Detect which cell encompasses the target text, then output its (x, y) center coordinate. 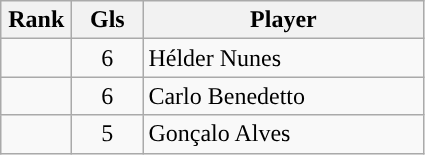
Player (284, 20)
5 (108, 134)
Carlo Benedetto (284, 96)
Hélder Nunes (284, 58)
Rank (36, 20)
Gonçalo Alves (284, 134)
Gls (108, 20)
